From the cell containing the given text, extract its center point as [x, y] coordinate. 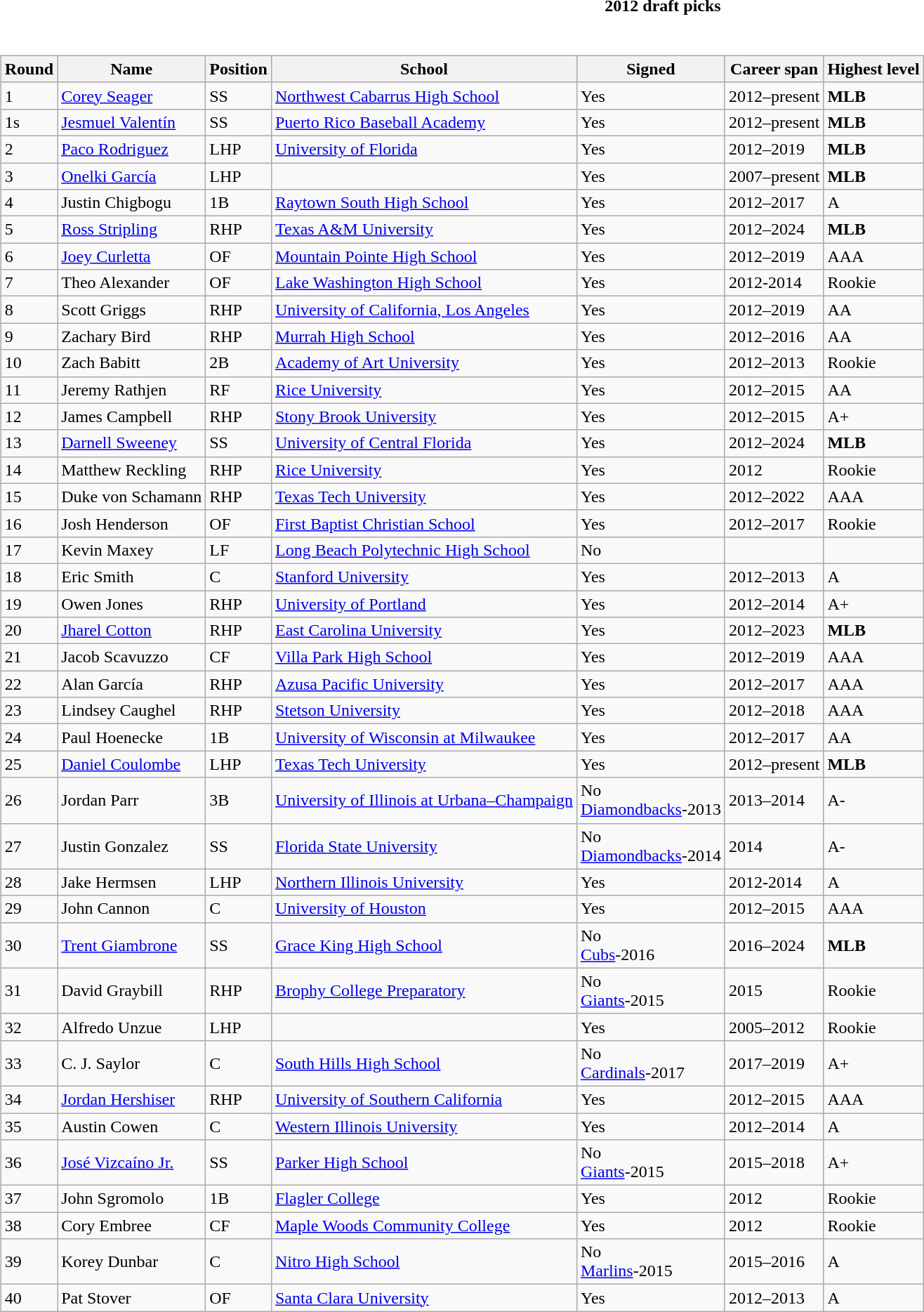
2012–2016 [774, 336]
10 [29, 363]
Korey Dunbar [132, 1261]
1 [29, 96]
Career span [774, 69]
Lake Washington High School [424, 283]
40 [29, 1298]
Grace King High School [424, 945]
38 [29, 1226]
Paul Hoenecke [132, 737]
Academy of Art University [424, 363]
Jordan Hershiser [132, 1099]
2B [239, 363]
2005–2012 [774, 1027]
East Carolina University [424, 631]
2013–2014 [774, 801]
2017–2019 [774, 1063]
2012–2022 [774, 497]
NoDiamondbacks-2014 [650, 846]
Round [29, 69]
LF [239, 550]
Long Beach Polytechnic High School [424, 550]
University of Wisconsin at Milwaukee [424, 737]
6 [29, 256]
Lindsey Caughel [132, 711]
No [650, 550]
Ross Stripling [132, 230]
Stony Brook University [424, 416]
Eric Smith [132, 577]
Position [239, 69]
RF [239, 390]
22 [29, 684]
2016–2024 [774, 945]
17 [29, 550]
Parker High School [424, 1163]
University of Illinois at Urbana–Champaign [424, 801]
Theo Alexander [132, 283]
University of Houston [424, 909]
South Hills High School [424, 1063]
Northwest Cabarrus High School [424, 96]
20 [29, 631]
University of Florida [424, 149]
John Sgromolo [132, 1199]
Alan García [132, 684]
Mountain Pointe High School [424, 256]
19 [29, 603]
2015–2018 [774, 1163]
2015 [774, 990]
Name [132, 69]
1s [29, 122]
School [424, 69]
Signed [650, 69]
Zach Babitt [132, 363]
39 [29, 1261]
Brophy College Preparatory [424, 990]
Villa Park High School [424, 657]
NoDiamondbacks-2013 [650, 801]
James Campbell [132, 416]
Highest level [873, 69]
Northern Illinois University [424, 882]
Scott Griggs [132, 310]
Santa Clara University [424, 1298]
Pat Stover [132, 1298]
C. J. Saylor [132, 1063]
University of California, Los Angeles [424, 310]
Raytown South High School [424, 203]
2015–2016 [774, 1261]
2 [29, 149]
24 [29, 737]
3 [29, 176]
33 [29, 1063]
Murrah High School [424, 336]
26 [29, 801]
Zachary Bird [132, 336]
18 [29, 577]
36 [29, 1163]
University of Portland [424, 603]
NoCardinals-2017 [650, 1063]
2012–2023 [774, 631]
Josh Henderson [132, 523]
David Graybill [132, 990]
Matthew Reckling [132, 470]
Puerto Rico Baseball Academy [424, 122]
2007–present [774, 176]
37 [29, 1199]
Jeremy Rathjen [132, 390]
Nitro High School [424, 1261]
John Cannon [132, 909]
Western Illinois University [424, 1126]
Justin Gonzalez [132, 846]
Onelki García [132, 176]
21 [29, 657]
5 [29, 230]
Kevin Maxey [132, 550]
Justin Chigbogu [132, 203]
Paco Rodriguez [132, 149]
Duke von Schamann [132, 497]
31 [29, 990]
28 [29, 882]
8 [29, 310]
Jharel Cotton [132, 631]
2014 [774, 846]
Corey Seager [132, 96]
Azusa Pacific University [424, 684]
14 [29, 470]
Joey Curletta [132, 256]
16 [29, 523]
3B [239, 801]
Jesmuel Valentín [132, 122]
4 [29, 203]
2012–2018 [774, 711]
Austin Cowen [132, 1126]
27 [29, 846]
Alfredo Unzue [132, 1027]
No Cubs-2016 [650, 945]
Stetson University [424, 711]
35 [29, 1126]
Flagler College [424, 1199]
Trent Giambrone [132, 945]
University of Southern California [424, 1099]
9 [29, 336]
Darnell Sweeney [132, 443]
23 [29, 711]
University of Central Florida [424, 443]
Florida State University [424, 846]
Jake Hermsen [132, 882]
12 [29, 416]
15 [29, 497]
First Baptist Christian School [424, 523]
7 [29, 283]
Texas A&M University [424, 230]
29 [29, 909]
34 [29, 1099]
Maple Woods Community College [424, 1226]
13 [29, 443]
Jordan Parr [132, 801]
Jacob Scavuzzo [132, 657]
No Marlins-2015 [650, 1261]
Owen Jones [132, 603]
Daniel Coulombe [132, 764]
25 [29, 764]
11 [29, 390]
Stanford University [424, 577]
José Vizcaíno Jr. [132, 1163]
32 [29, 1027]
Cory Embree [132, 1226]
30 [29, 945]
